Scan for the cell matching the given text and deliver its [x, y] coordinate at center. 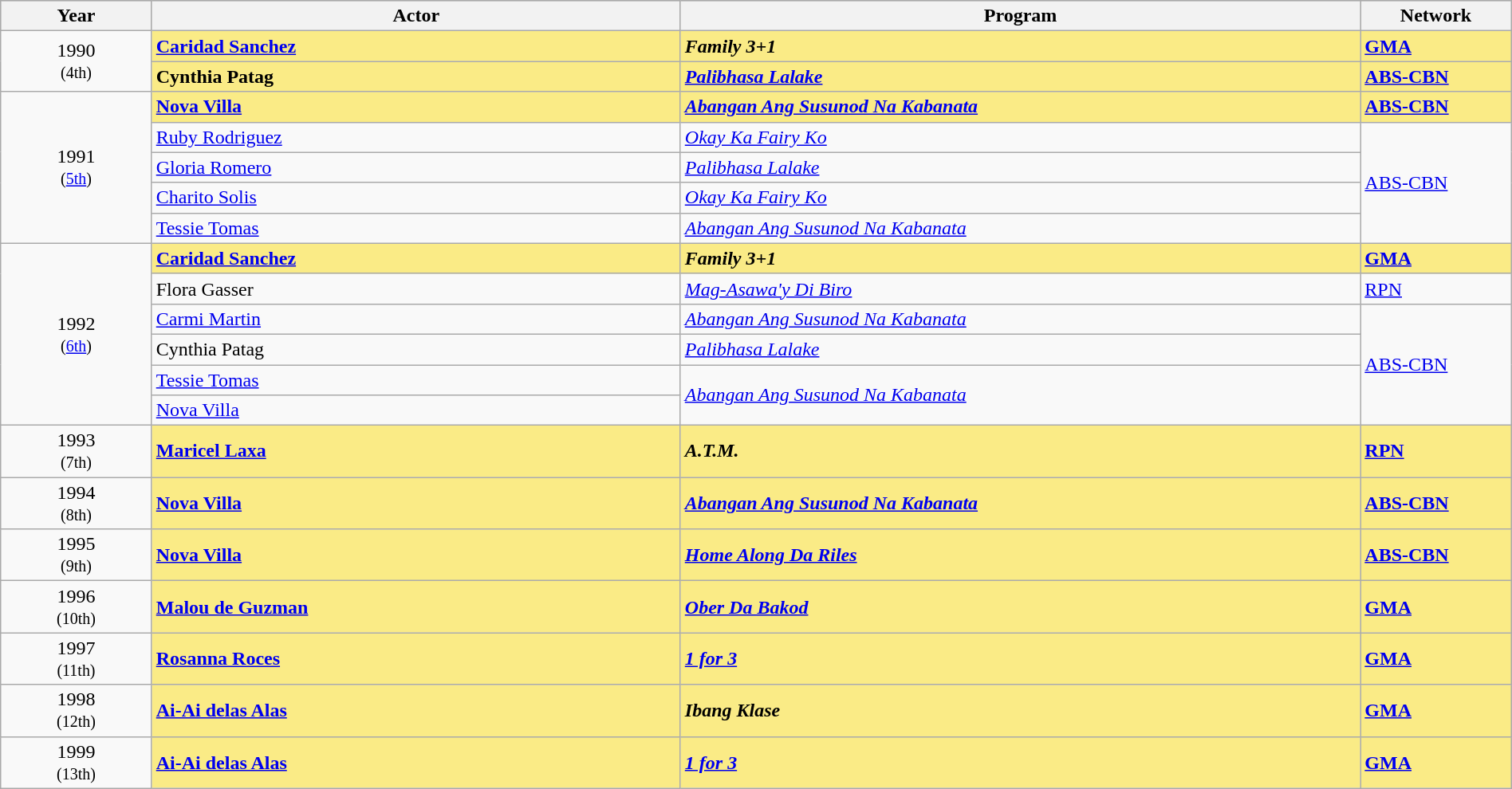
1997(11th) [77, 658]
Mag-Asawa'y Di Biro [1021, 289]
Ruby Rodriguez [416, 137]
Home Along Da Riles [1021, 555]
1990(4th) [77, 61]
Charito Solis [416, 198]
1995(9th) [77, 555]
1992(6th) [77, 334]
Gloria Romero [416, 167]
1993(7th) [77, 451]
A.T.M. [1021, 451]
Maricel Laxa [416, 451]
1991(5th) [77, 167]
Carmi Martin [416, 319]
Year [77, 16]
Ibang Klase [1021, 711]
Actor [416, 16]
1994(8th) [77, 504]
1999(13th) [77, 762]
Ober Da Bakod [1021, 607]
Rosanna Roces [416, 658]
1998(12th) [77, 711]
Program [1021, 16]
Malou de Guzman [416, 607]
1996(10th) [77, 607]
Flora Gasser [416, 289]
Network [1435, 16]
